Detect which cell encompasses the target text, then output its [x, y] center coordinate. 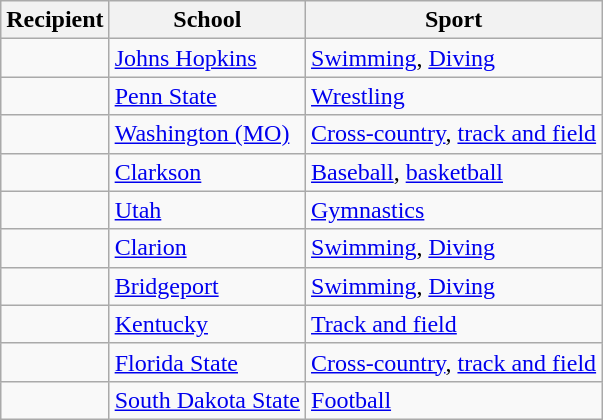
Sport [454, 20]
Penn State [207, 96]
Wrestling [454, 96]
Bridgeport [207, 286]
South Dakota State [207, 400]
Florida State [207, 362]
Recipient [55, 20]
Washington (MO) [207, 134]
Gymnastics [454, 210]
Clarkson [207, 172]
Clarion [207, 248]
Kentucky [207, 324]
Football [454, 400]
School [207, 20]
Johns Hopkins [207, 58]
Baseball, basketball [454, 172]
Utah [207, 210]
Track and field [454, 324]
